Scan for the cell matching the given text and deliver its (X, Y) coordinate at center. 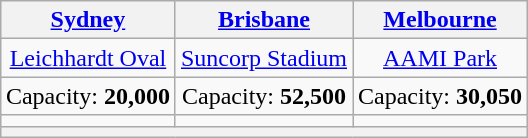
Capacity: 30,050 (440, 96)
Melbourne (440, 20)
Brisbane (264, 20)
AAMI Park (440, 58)
Capacity: 52,500 (264, 96)
Suncorp Stadium (264, 58)
Capacity: 20,000 (88, 96)
Leichhardt Oval (88, 58)
Sydney (88, 20)
